Locate the cell with the specified text and output its [X, Y] center coordinate. 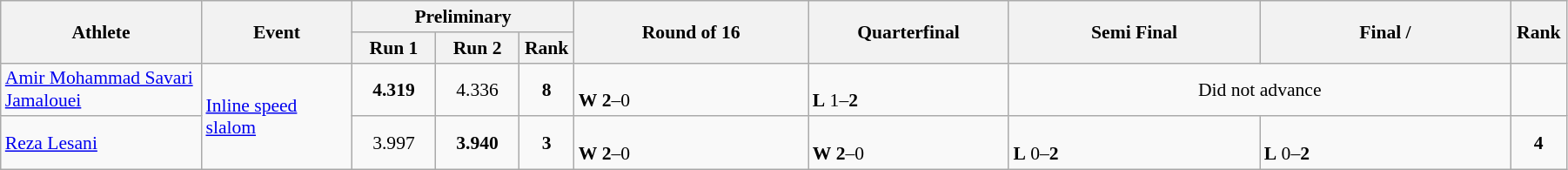
3.997 [393, 143]
Athlete [101, 31]
3.940 [478, 143]
L 1–2 [908, 89]
3 [546, 143]
Quarterfinal [908, 31]
Run 1 [393, 48]
Run 2 [478, 48]
Final / [1385, 31]
Amir Mohammad Savari Jamalouei [101, 89]
8 [546, 89]
Round of 16 [691, 31]
Reza Lesani [101, 143]
Event [277, 31]
4.336 [478, 89]
Inline speed slalom [277, 116]
4.319 [393, 89]
Preliminary [463, 17]
4 [1538, 143]
Did not advance [1260, 89]
Semi Final [1134, 31]
